Identify which cell holds the provided text, then report its (X, Y) central coordinate. 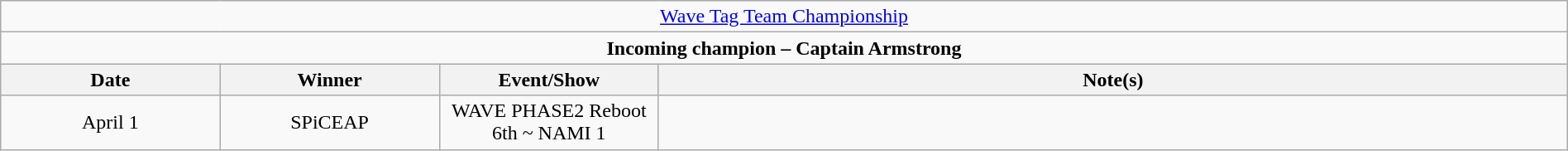
Date (111, 80)
Winner (329, 80)
Event/Show (549, 80)
SPiCEAP (329, 123)
April 1 (111, 123)
Incoming champion – Captain Armstrong (784, 48)
WAVE PHASE2 Reboot 6th ~ NAMI 1 (549, 123)
Note(s) (1113, 80)
Wave Tag Team Championship (784, 17)
